Determine the (x, y) coordinate at the center of the cell enclosing the given text.  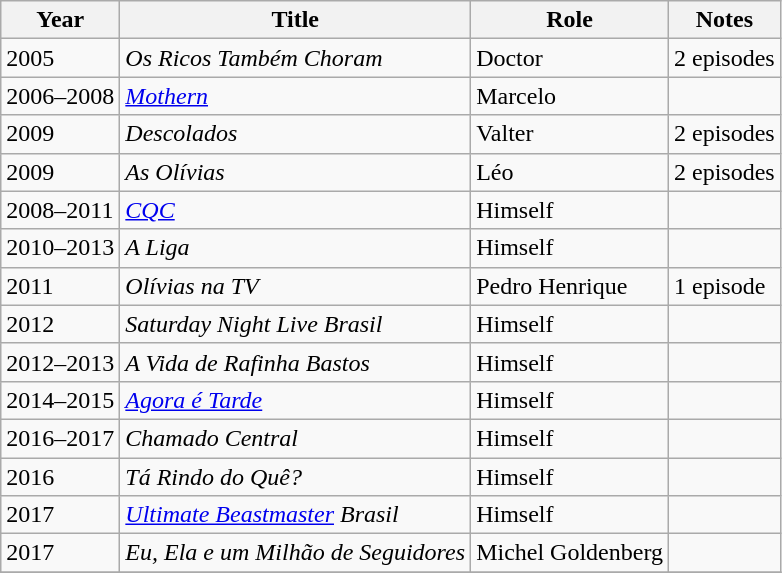
2012 (60, 324)
Chamado Central (296, 438)
2012–2013 (60, 362)
A Liga (296, 248)
2008–2011 (60, 210)
Tá Rindo do Quê? (296, 477)
Eu, Ela e um Milhão de Seguidores (296, 553)
Role (570, 20)
2014–2015 (60, 400)
2011 (60, 286)
Michel Goldenberg (570, 553)
Agora é Tarde (296, 400)
2010–2013 (60, 248)
2016–2017 (60, 438)
Descolados (296, 134)
Pedro Henrique (570, 286)
Title (296, 20)
CQC (296, 210)
2005 (60, 58)
Olívias na TV (296, 286)
Mothern (296, 96)
As Olívias (296, 172)
Ultimate Beastmaster Brasil (296, 515)
1 episode (725, 286)
Year (60, 20)
2006–2008 (60, 96)
Os Ricos Também Choram (296, 58)
Saturday Night Live Brasil (296, 324)
A Vida de Rafinha Bastos (296, 362)
Doctor (570, 58)
Marcelo (570, 96)
Notes (725, 20)
Valter (570, 134)
Léo (570, 172)
2016 (60, 477)
